Output the (X, Y) coordinate of the center of the cell containing the given text.  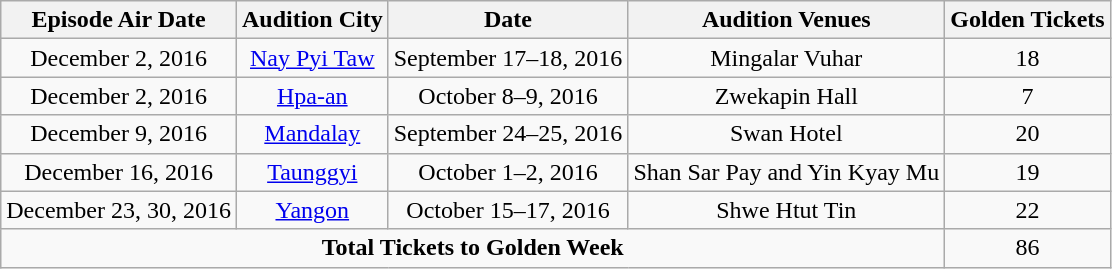
Episode Air Date (119, 20)
Audition Venues (786, 20)
Swan Hotel (786, 134)
Golden Tickets (1028, 20)
Audition City (312, 20)
December 16, 2016 (119, 172)
Mingalar Vuhar (786, 58)
December 23, 30, 2016 (119, 210)
December 9, 2016 (119, 134)
Yangon (312, 210)
Mandalay (312, 134)
Hpa-an (312, 96)
22 (1028, 210)
Zwekapin Hall (786, 96)
18 (1028, 58)
September 17–18, 2016 (508, 58)
7 (1028, 96)
October 8–9, 2016 (508, 96)
Total Tickets to Golden Week (473, 248)
October 15–17, 2016 (508, 210)
Shwe Htut Tin (786, 210)
September 24–25, 2016 (508, 134)
Nay Pyi Taw (312, 58)
Date (508, 20)
19 (1028, 172)
86 (1028, 248)
20 (1028, 134)
Shan Sar Pay and Yin Kyay Mu (786, 172)
October 1–2, 2016 (508, 172)
Taunggyi (312, 172)
